Return the [X, Y] coordinate for the center point of the cell that contains the specified text.  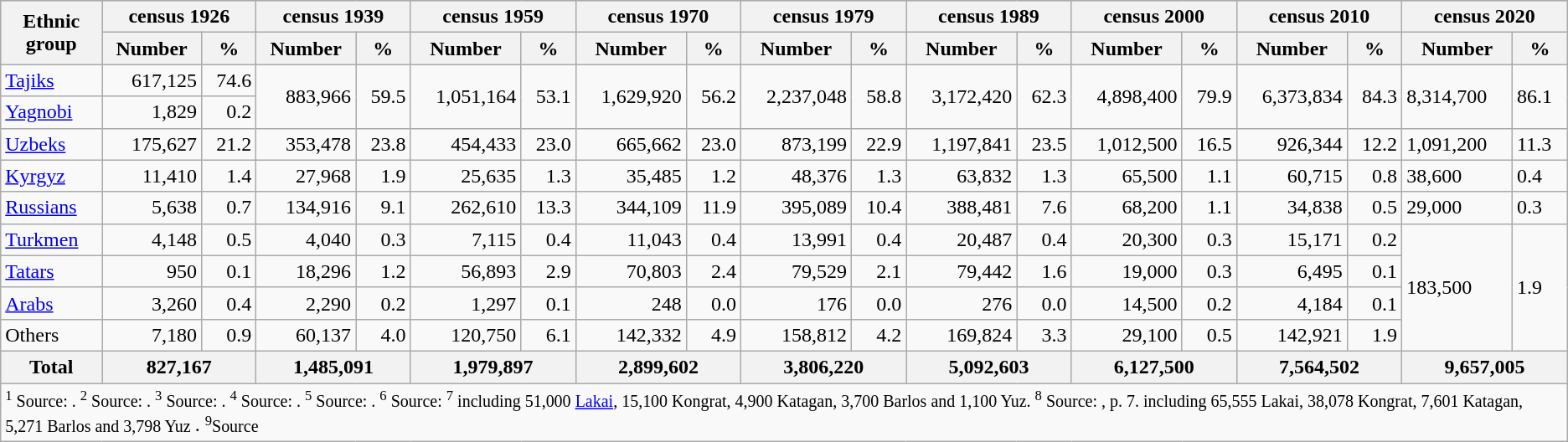
84.3 [1374, 96]
175,627 [152, 144]
950 [152, 271]
Ethnicgroup [52, 33]
388,481 [962, 208]
census 2020 [1485, 17]
1,829 [152, 112]
56.2 [714, 96]
0.7 [228, 208]
4.9 [714, 335]
7,564,502 [1318, 367]
4,184 [1292, 303]
1,197,841 [962, 144]
4,898,400 [1127, 96]
35,485 [631, 176]
15,171 [1292, 239]
48,376 [797, 176]
7,115 [466, 239]
56,893 [466, 271]
Yagnobi [52, 112]
395,089 [797, 208]
6.1 [548, 335]
2.4 [714, 271]
census 1989 [988, 17]
Total [52, 367]
827,167 [179, 367]
Others [52, 335]
1,485,091 [333, 367]
2.1 [878, 271]
2.9 [548, 271]
53.1 [548, 96]
1,012,500 [1127, 144]
18,296 [307, 271]
7,180 [152, 335]
873,199 [797, 144]
142,332 [631, 335]
926,344 [1292, 144]
142,921 [1292, 335]
census 1926 [179, 17]
Kyrgyz [52, 176]
census 1939 [333, 17]
27,968 [307, 176]
1,091,200 [1457, 144]
3,172,420 [962, 96]
21.2 [228, 144]
74.6 [228, 80]
0.8 [1374, 176]
68,200 [1127, 208]
19,000 [1127, 271]
Arabs [52, 303]
12.2 [1374, 144]
169,824 [962, 335]
9.1 [384, 208]
344,109 [631, 208]
353,478 [307, 144]
1,051,164 [466, 96]
1,297 [466, 303]
23.5 [1044, 144]
23.8 [384, 144]
census 1970 [658, 17]
2,899,602 [658, 367]
5,092,603 [988, 367]
29,000 [1457, 208]
1,629,920 [631, 96]
4,148 [152, 239]
1,979,897 [493, 367]
883,966 [307, 96]
16.5 [1210, 144]
60,137 [307, 335]
22.9 [878, 144]
5,638 [152, 208]
14,500 [1127, 303]
262,610 [466, 208]
4,040 [307, 239]
58.8 [878, 96]
63,832 [962, 176]
Uzbeks [52, 144]
11,410 [152, 176]
census 2000 [1154, 17]
6,127,500 [1154, 367]
8,314,700 [1457, 96]
11.3 [1540, 144]
20,487 [962, 239]
120,750 [466, 335]
13,991 [797, 239]
census 2010 [1318, 17]
79,529 [797, 271]
Tatars [52, 271]
2,237,048 [797, 96]
62.3 [1044, 96]
183,500 [1457, 287]
65,500 [1127, 176]
276 [962, 303]
454,433 [466, 144]
3,260 [152, 303]
11,043 [631, 239]
11.9 [714, 208]
248 [631, 303]
59.5 [384, 96]
10.4 [878, 208]
1.6 [1044, 271]
20,300 [1127, 239]
86.1 [1540, 96]
176 [797, 303]
7.6 [1044, 208]
census 1979 [824, 17]
25,635 [466, 176]
60,715 [1292, 176]
38,600 [1457, 176]
2,290 [307, 303]
Russians [52, 208]
3.3 [1044, 335]
79.9 [1210, 96]
79,442 [962, 271]
665,662 [631, 144]
6,373,834 [1292, 96]
70,803 [631, 271]
617,125 [152, 80]
158,812 [797, 335]
29,100 [1127, 335]
Tajiks [52, 80]
6,495 [1292, 271]
1.4 [228, 176]
13.3 [548, 208]
3,806,220 [824, 367]
4.2 [878, 335]
Turkmen [52, 239]
4.0 [384, 335]
34,838 [1292, 208]
census 1959 [493, 17]
134,916 [307, 208]
0.9 [228, 335]
9,657,005 [1485, 367]
